Return (x, y) of the center of cell containing provided text 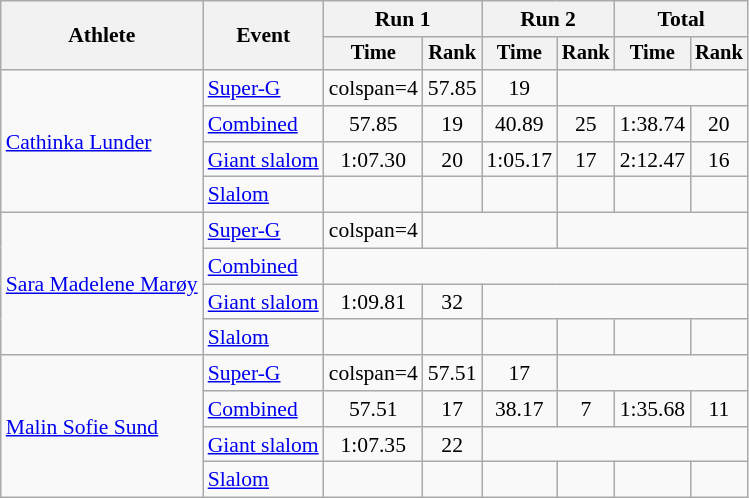
7 (586, 409)
1:35.68 (652, 409)
11 (719, 409)
Malin Sofie Sund (102, 426)
1:07.35 (374, 445)
40.89 (520, 124)
2:12.47 (652, 160)
1:09.81 (374, 302)
Athlete (102, 36)
38.17 (520, 409)
32 (452, 302)
1:07.30 (374, 160)
Run 1 (403, 19)
22 (452, 445)
25 (586, 124)
16 (719, 160)
Sara Madelene Marøy (102, 284)
Total (682, 19)
1:38.74 (652, 124)
Cathinka Lunder (102, 141)
1:05.17 (520, 160)
Event (264, 36)
Run 2 (548, 19)
